Identify which cell holds the provided text, then report its (x, y) central coordinate. 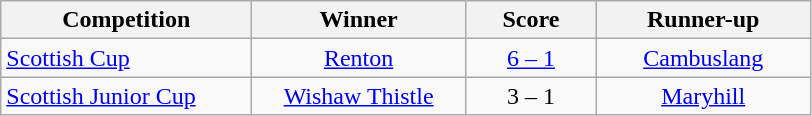
Scottish Junior Cup (126, 96)
6 – 1 (530, 58)
Runner-up (703, 20)
Score (530, 20)
Cambuslang (703, 58)
Wishaw Thistle (359, 96)
Maryhill (703, 96)
Scottish Cup (126, 58)
Renton (359, 58)
3 – 1 (530, 96)
Competition (126, 20)
Winner (359, 20)
